Return [x, y] of the center of cell containing provided text 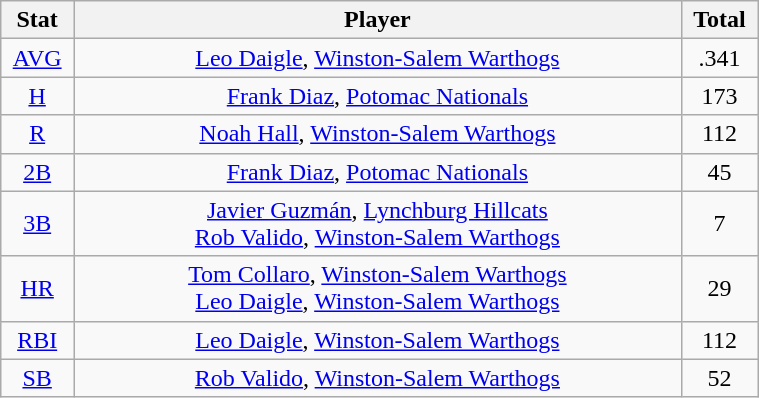
Player [378, 20]
Total [719, 20]
173 [719, 96]
52 [719, 378]
RBI [38, 340]
Javier Guzmán, Lynchburg Hillcats Rob Valido, Winston-Salem Warthogs [378, 224]
45 [719, 172]
R [38, 134]
7 [719, 224]
29 [719, 288]
SB [38, 378]
Rob Valido, Winston-Salem Warthogs [378, 378]
Tom Collaro, Winston-Salem Warthogs Leo Daigle, Winston-Salem Warthogs [378, 288]
H [38, 96]
3B [38, 224]
Noah Hall, Winston-Salem Warthogs [378, 134]
Stat [38, 20]
HR [38, 288]
.341 [719, 58]
AVG [38, 58]
2B [38, 172]
